Locate the cell with the specified text and output its (X, Y) center coordinate. 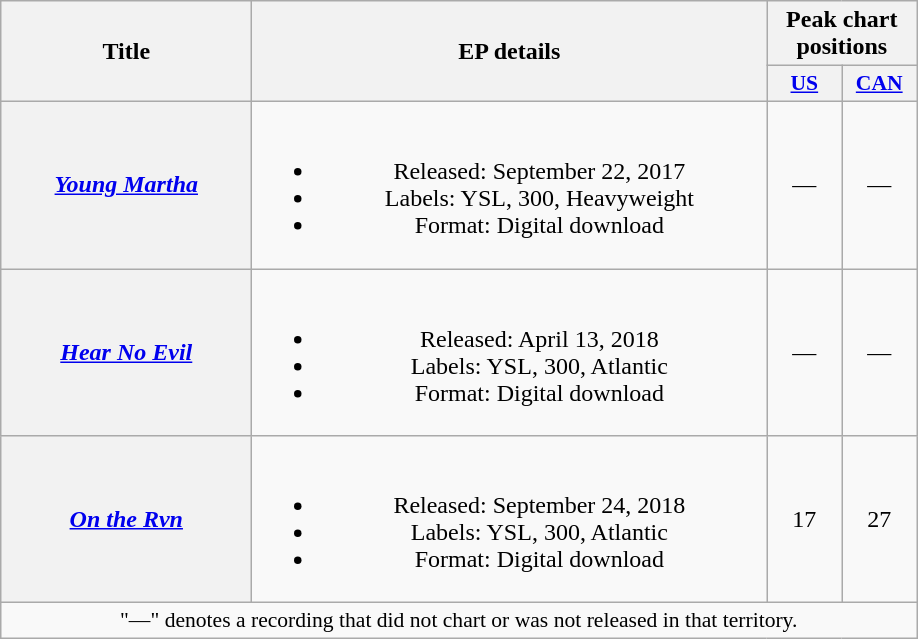
EP details (510, 52)
Peak chart positions (842, 34)
Young Martha (126, 184)
Released: September 24, 2018Labels: YSL, 300, AtlanticFormat: Digital download (510, 520)
Released: September 22, 2017Labels: YSL, 300, HeavyweightFormat: Digital download (510, 184)
On the Rvn (126, 520)
Hear No Evil (126, 352)
Title (126, 52)
Released: April 13, 2018Labels: YSL, 300, AtlanticFormat: Digital download (510, 352)
US (804, 84)
27 (880, 520)
17 (804, 520)
CAN (880, 84)
"—" denotes a recording that did not chart or was not released in that territory. (459, 621)
